Locate the cell with the specified text and output its [X, Y] center coordinate. 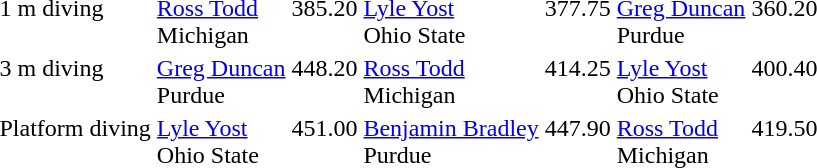
414.25 [578, 82]
Ross ToddMichigan [451, 82]
Lyle YostOhio State [681, 82]
448.20 [324, 82]
Greg DuncanPurdue [221, 82]
